Identify which cell holds the provided text, then report its (x, y) central coordinate. 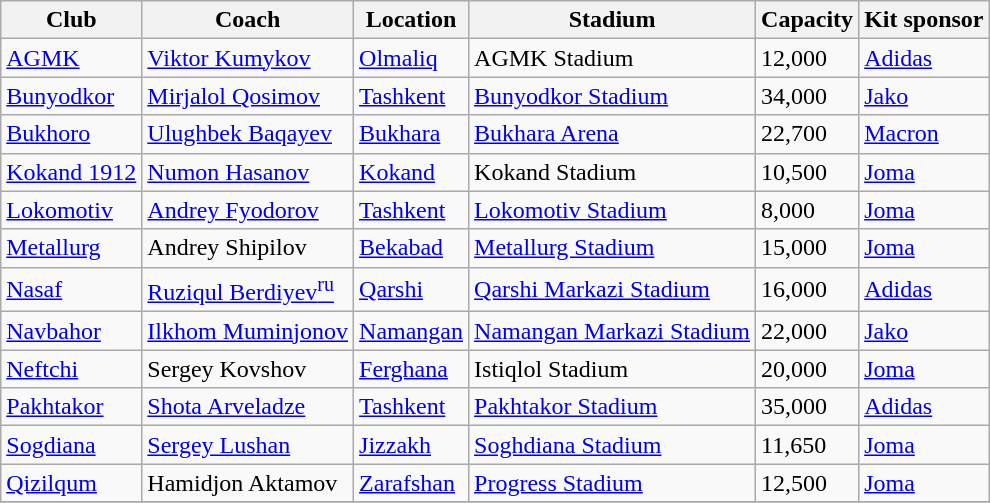
Sergey Kovshov (248, 369)
Neftchi (72, 369)
AGMK (72, 58)
Lokomotiv (72, 210)
16,000 (808, 290)
20,000 (808, 369)
Club (72, 20)
Bukhara Arena (612, 134)
Stadium (612, 20)
Sergey Lushan (248, 445)
Pakhtakor (72, 407)
Olmaliq (412, 58)
Qizilqum (72, 483)
Navbahor (72, 331)
Zarafshan (412, 483)
12,000 (808, 58)
Coach (248, 20)
Metallurg Stadium (612, 248)
AGMK Stadium (612, 58)
Andrey Shipilov (248, 248)
Ferghana (412, 369)
Istiqlol Stadium (612, 369)
35,000 (808, 407)
Hamidjon Aktamov (248, 483)
Soghdiana Stadium (612, 445)
Metallurg (72, 248)
12,500 (808, 483)
Pakhtakor Stadium (612, 407)
8,000 (808, 210)
Jizzakh (412, 445)
10,500 (808, 172)
Andrey Fyodorov (248, 210)
Shota Arveladze (248, 407)
22,000 (808, 331)
Bukhoro (72, 134)
Nasaf (72, 290)
Bunyodkor Stadium (612, 96)
Namangan Markazi Stadium (612, 331)
15,000 (808, 248)
Macron (924, 134)
Qarshi (412, 290)
Viktor Kumykov (248, 58)
Progress Stadium (612, 483)
Kit sponsor (924, 20)
Namangan (412, 331)
Ruziqul Berdiyevru (248, 290)
Location (412, 20)
Lokomotiv Stadium (612, 210)
Kokand (412, 172)
Kokand 1912 (72, 172)
Bunyodkor (72, 96)
34,000 (808, 96)
Bukhara (412, 134)
Mirjalol Qosimov (248, 96)
Capacity (808, 20)
Qarshi Markazi Stadium (612, 290)
Bekabad (412, 248)
Kokand Stadium (612, 172)
Ilkhom Muminjonov (248, 331)
Ulughbek Baqayev (248, 134)
Numon Hasanov (248, 172)
22,700 (808, 134)
Sogdiana (72, 445)
11,650 (808, 445)
